Find where the given text appears and provide that cell's center as [X, Y] coordinate. 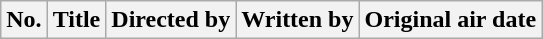
Title [76, 20]
Original air date [450, 20]
Directed by [171, 20]
No. [24, 20]
Written by [298, 20]
